Find where the given text appears and provide that cell's center as [X, Y] coordinate. 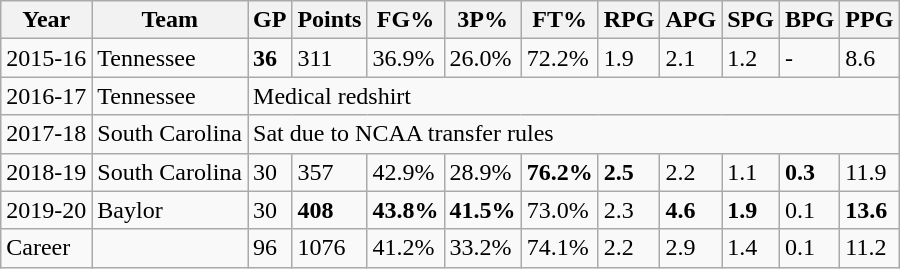
2015-16 [46, 58]
36 [270, 58]
Baylor [170, 210]
408 [330, 210]
4.6 [691, 210]
0.3 [809, 172]
11.9 [870, 172]
SPG [751, 20]
11.2 [870, 248]
26.0% [482, 58]
1.1 [751, 172]
2.1 [691, 58]
96 [270, 248]
2.3 [629, 210]
73.0% [560, 210]
2.5 [629, 172]
1076 [330, 248]
2016-17 [46, 96]
- [809, 58]
2018-19 [46, 172]
2.9 [691, 248]
72.2% [560, 58]
74.1% [560, 248]
357 [330, 172]
Team [170, 20]
2019-20 [46, 210]
36.9% [406, 58]
33.2% [482, 248]
GP [270, 20]
3P% [482, 20]
FT% [560, 20]
41.2% [406, 248]
28.9% [482, 172]
FG% [406, 20]
BPG [809, 20]
Sat due to NCAA transfer rules [574, 134]
RPG [629, 20]
43.8% [406, 210]
8.6 [870, 58]
13.6 [870, 210]
76.2% [560, 172]
Year [46, 20]
APG [691, 20]
311 [330, 58]
Medical redshirt [574, 96]
2017-18 [46, 134]
42.9% [406, 172]
Career [46, 248]
41.5% [482, 210]
1.4 [751, 248]
PPG [870, 20]
1.2 [751, 58]
Points [330, 20]
